From the cell containing the given text, extract its center point as (x, y) coordinate. 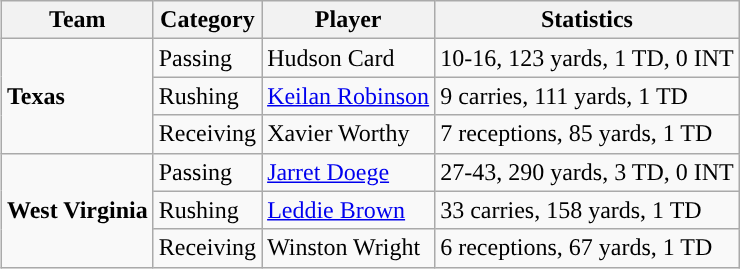
Texas (77, 96)
Statistics (588, 20)
Player (348, 20)
Hudson Card (348, 58)
33 carries, 158 yards, 1 TD (588, 210)
Keilan Robinson (348, 96)
Jarret Doege (348, 172)
Category (207, 20)
27-43, 290 yards, 3 TD, 0 INT (588, 172)
Xavier Worthy (348, 134)
Winston Wright (348, 248)
9 carries, 111 yards, 1 TD (588, 96)
6 receptions, 67 yards, 1 TD (588, 248)
10-16, 123 yards, 1 TD, 0 INT (588, 58)
West Virginia (77, 210)
7 receptions, 85 yards, 1 TD (588, 134)
Leddie Brown (348, 210)
Team (77, 20)
